Identify which cell holds the provided text, then report its (X, Y) central coordinate. 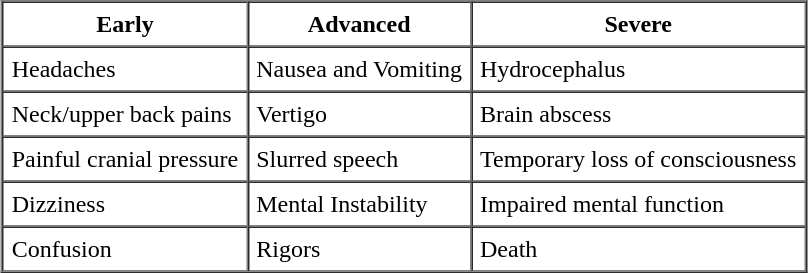
Rigors (359, 248)
Slurred speech (359, 158)
Nausea and Vomiting (359, 68)
Vertigo (359, 114)
Headaches (126, 68)
Severe (638, 24)
Hydrocephalus (638, 68)
Impaired mental function (638, 204)
Advanced (359, 24)
Temporary loss of consciousness (638, 158)
Brain abscess (638, 114)
Dizziness (126, 204)
Painful cranial pressure (126, 158)
Mental Instability (359, 204)
Confusion (126, 248)
Early (126, 24)
Neck/upper back pains (126, 114)
Death (638, 248)
